From the cell containing the given text, extract its center point as (X, Y) coordinate. 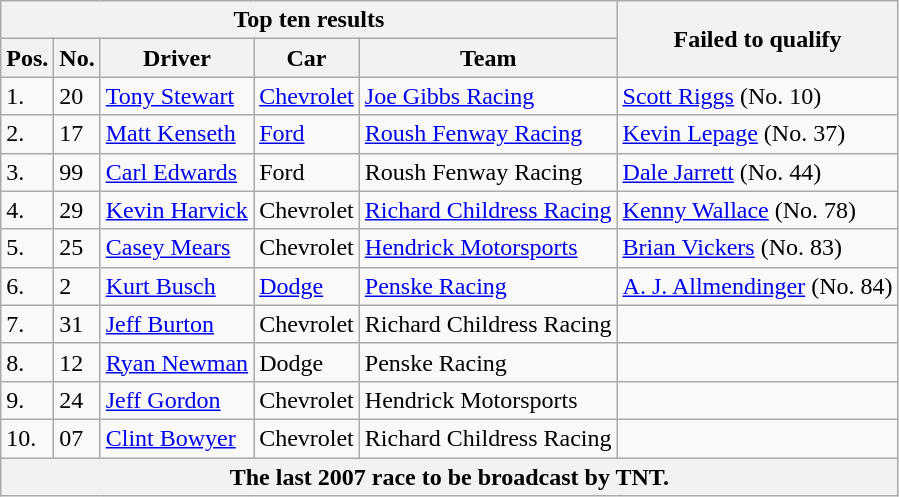
Driver (176, 58)
Scott Riggs (No. 10) (758, 96)
10. (28, 438)
Car (307, 58)
Brian Vickers (No. 83) (758, 248)
24 (77, 400)
Jeff Burton (176, 324)
6. (28, 286)
29 (77, 210)
5. (28, 248)
Tony Stewart (176, 96)
2. (28, 134)
The last 2007 race to be broadcast by TNT. (450, 477)
Matt Kenseth (176, 134)
Kevin Harvick (176, 210)
20 (77, 96)
12 (77, 362)
9. (28, 400)
Dale Jarrett (No. 44) (758, 172)
Clint Bowyer (176, 438)
Team (488, 58)
8. (28, 362)
31 (77, 324)
Carl Edwards (176, 172)
2 (77, 286)
Top ten results (309, 20)
A. J. Allmendinger (No. 84) (758, 286)
No. (77, 58)
4. (28, 210)
Casey Mears (176, 248)
Pos. (28, 58)
25 (77, 248)
Kurt Busch (176, 286)
Kenny Wallace (No. 78) (758, 210)
99 (77, 172)
7. (28, 324)
Failed to qualify (758, 39)
17 (77, 134)
07 (77, 438)
Joe Gibbs Racing (488, 96)
Jeff Gordon (176, 400)
Kevin Lepage (No. 37) (758, 134)
1. (28, 96)
Ryan Newman (176, 362)
3. (28, 172)
